Output the [x, y] coordinate of the center of the cell containing the given text.  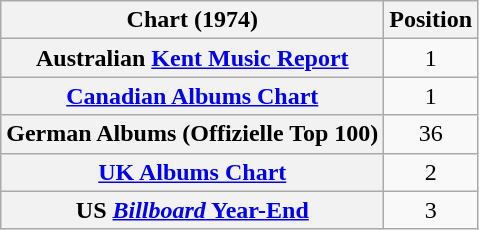
UK Albums Chart [192, 172]
36 [431, 134]
3 [431, 210]
Chart (1974) [192, 20]
Position [431, 20]
Canadian Albums Chart [192, 96]
2 [431, 172]
US Billboard Year-End [192, 210]
German Albums (Offizielle Top 100) [192, 134]
Australian Kent Music Report [192, 58]
